For the text-containing cell, return its midpoint in (X, Y) coordinate format. 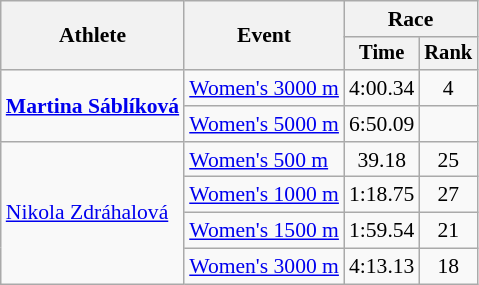
Rank (448, 54)
4:13.13 (382, 267)
Women's 500 m (264, 160)
39.18 (382, 160)
Athlete (92, 36)
25 (448, 160)
Time (382, 54)
4:00.34 (382, 88)
1:59.54 (382, 231)
Event (264, 36)
27 (448, 195)
Women's 5000 m (264, 124)
6:50.09 (382, 124)
4 (448, 88)
Women's 1500 m (264, 231)
18 (448, 267)
Martina Sáblíková (92, 106)
Nikola Zdráhalová (92, 213)
21 (448, 231)
1:18.75 (382, 195)
Women's 1000 m (264, 195)
Race (410, 19)
